Detect which cell encompasses the target text, then output its [x, y] center coordinate. 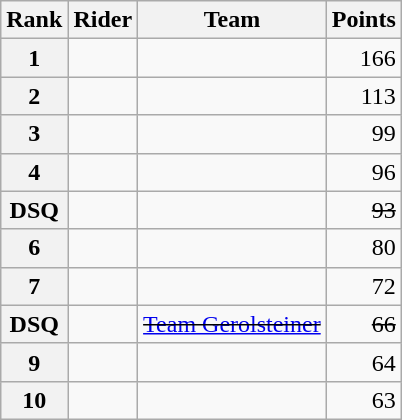
3 [34, 134]
166 [364, 58]
Rider [103, 20]
6 [34, 248]
99 [364, 134]
93 [364, 210]
7 [34, 286]
63 [364, 400]
66 [364, 324]
9 [34, 362]
113 [364, 96]
10 [34, 400]
Team Gerolsteiner [232, 324]
72 [364, 286]
2 [34, 96]
Team [232, 20]
Rank [34, 20]
4 [34, 172]
Points [364, 20]
1 [34, 58]
64 [364, 362]
80 [364, 248]
96 [364, 172]
